Identify which cell holds the provided text, then report its [x, y] central coordinate. 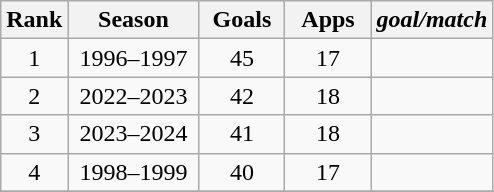
Goals [242, 20]
Season [134, 20]
4 [34, 172]
2022–2023 [134, 96]
3 [34, 134]
45 [242, 58]
1 [34, 58]
40 [242, 172]
2 [34, 96]
1996–1997 [134, 58]
42 [242, 96]
1998–1999 [134, 172]
Apps [328, 20]
goal/match [432, 20]
2023–2024 [134, 134]
Rank [34, 20]
41 [242, 134]
